Provide the [X, Y] coordinate of the cell's center where the given text is located.  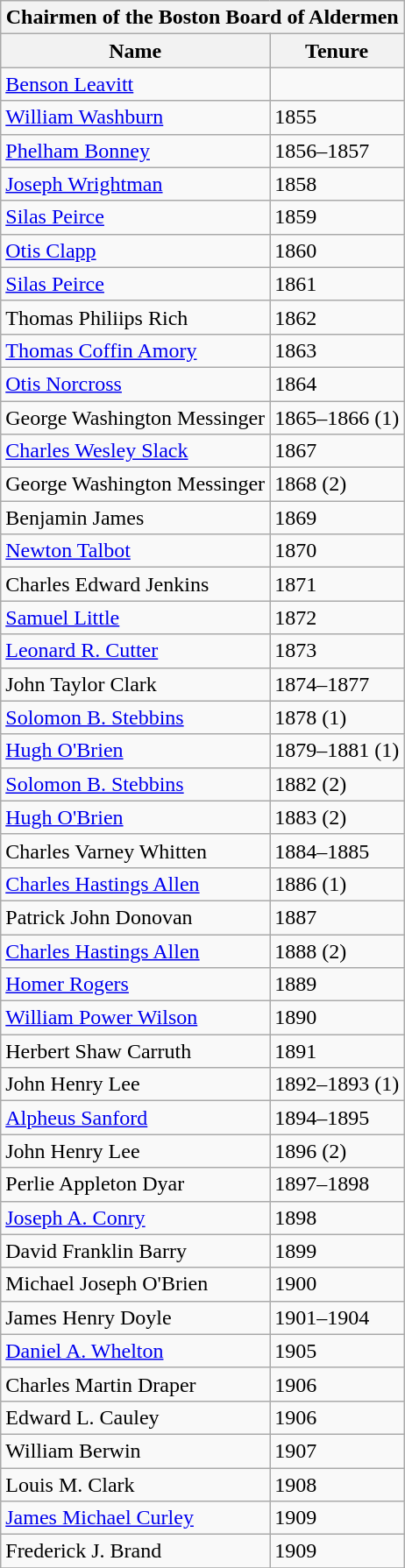
1871 [337, 584]
1884–1885 [337, 851]
1905 [337, 1351]
1894–1895 [337, 1118]
John Taylor Clark [135, 684]
Name [135, 51]
Frederick J. Brand [135, 1551]
Joseph Wrightman [135, 184]
Otis Norcross [135, 384]
Louis M. Clark [135, 1485]
William Power Wilson [135, 1018]
1862 [337, 317]
1868 (2) [337, 484]
Edward L. Cauley [135, 1417]
1879–1881 (1) [337, 751]
1887 [337, 917]
Charles Edward Jenkins [135, 584]
William Berwin [135, 1451]
Charles Martin Draper [135, 1384]
Otis Clapp [135, 251]
1908 [337, 1485]
1882 (2) [337, 784]
1886 (1) [337, 884]
1864 [337, 384]
1873 [337, 651]
James Henry Doyle [135, 1317]
Perlie Appleton Dyar [135, 1184]
William Washburn [135, 117]
Chairmen of the Boston Board of Aldermen [202, 18]
1859 [337, 217]
Herbert Shaw Carruth [135, 1051]
Leonard R. Cutter [135, 651]
1870 [337, 551]
Homer Rogers [135, 985]
Joseph A. Conry [135, 1218]
1872 [337, 618]
David Franklin Barry [135, 1251]
1899 [337, 1251]
Michael Joseph O'Brien [135, 1284]
1867 [337, 451]
Newton Talbot [135, 551]
Thomas Philiips Rich [135, 317]
1897–1898 [337, 1184]
1890 [337, 1018]
1883 (2) [337, 817]
1874–1877 [337, 684]
1898 [337, 1218]
1860 [337, 251]
Benjamin James [135, 518]
1888 (2) [337, 950]
1855 [337, 117]
1891 [337, 1051]
1861 [337, 284]
1858 [337, 184]
Patrick John Donovan [135, 917]
James Michael Curley [135, 1518]
Thomas Coffin Amory [135, 350]
Tenure [337, 51]
Phelham Bonney [135, 151]
1869 [337, 518]
1896 (2) [337, 1151]
Benson Leavitt [135, 84]
1900 [337, 1284]
1856–1857 [337, 151]
Samuel Little [135, 618]
1889 [337, 985]
Alpheus Sanford [135, 1118]
1907 [337, 1451]
1892–1893 (1) [337, 1084]
1865–1866 (1) [337, 418]
1878 (1) [337, 717]
Charles Varney Whitten [135, 851]
Charles Wesley Slack [135, 451]
1863 [337, 350]
1901–1904 [337, 1317]
Daniel A. Whelton [135, 1351]
